Output the [X, Y] coordinate of the center of the cell containing the given text.  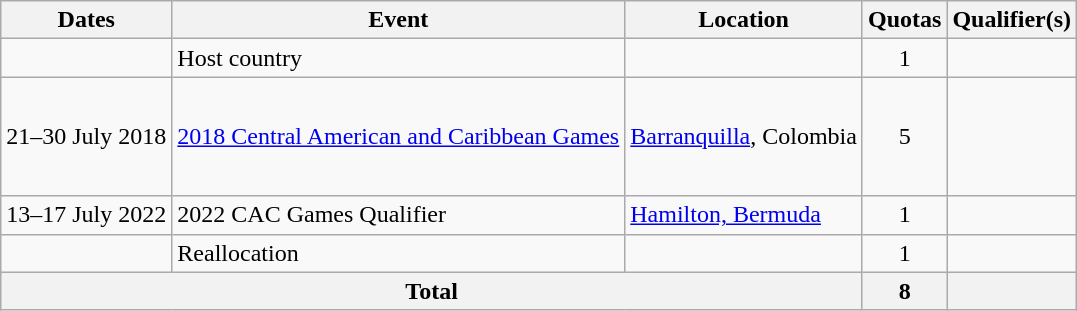
Reallocation [398, 253]
Qualifier(s) [1012, 20]
Quotas [904, 20]
13–17 July 2022 [86, 215]
Location [744, 20]
2022 CAC Games Qualifier [398, 215]
8 [904, 291]
Event [398, 20]
Barranquilla, Colombia [744, 136]
Host country [398, 58]
5 [904, 136]
Hamilton, Bermuda [744, 215]
Dates [86, 20]
Total [432, 291]
2018 Central American and Caribbean Games [398, 136]
21–30 July 2018 [86, 136]
